Search for the cell housing the specified text and yield its (X, Y) center coordinate. 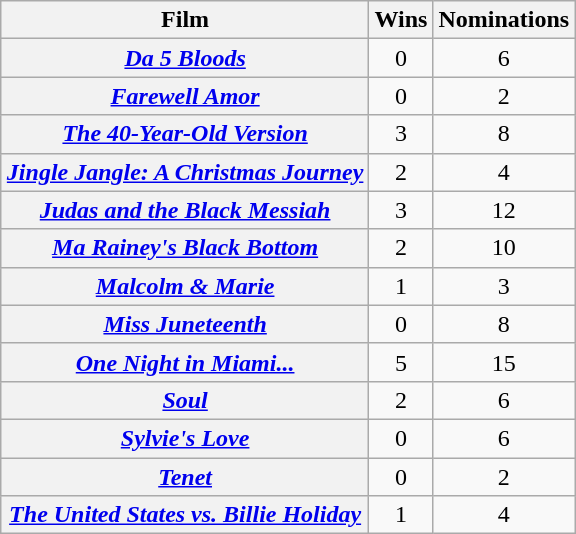
Farewell Amor (185, 96)
Nominations (504, 20)
The 40-Year-Old Version (185, 134)
Jingle Jangle: A Christmas Journey (185, 172)
One Night in Miami... (185, 362)
Soul (185, 400)
Film (185, 20)
Wins (401, 20)
12 (504, 210)
Tenet (185, 477)
Malcolm & Marie (185, 286)
10 (504, 248)
5 (401, 362)
15 (504, 362)
Ma Rainey's Black Bottom (185, 248)
Judas and the Black Messiah (185, 210)
Sylvie's Love (185, 438)
Da 5 Bloods (185, 58)
Miss Juneteenth (185, 324)
The United States vs. Billie Holiday (185, 515)
